Identify which cell holds the provided text, then report its (X, Y) central coordinate. 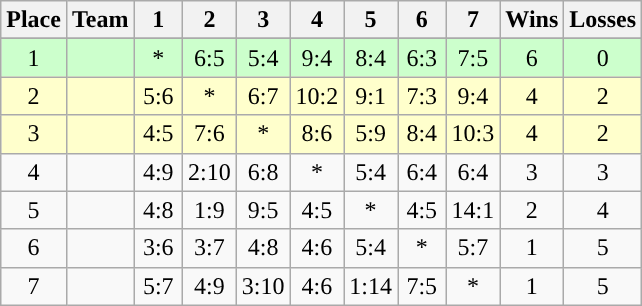
3:10 (263, 286)
6:7 (263, 96)
9:1 (371, 96)
3:7 (210, 248)
3:6 (158, 248)
5:9 (371, 134)
Place (34, 20)
6:8 (263, 172)
10:2 (317, 96)
0 (603, 58)
Wins (532, 20)
7:3 (422, 96)
7:6 (210, 134)
Losses (603, 20)
1:9 (210, 210)
2:10 (210, 172)
6:5 (210, 58)
1:14 (371, 286)
Team (100, 20)
9:5 (263, 210)
8:6 (317, 134)
5:6 (158, 96)
14:1 (473, 210)
6:3 (422, 58)
10:3 (473, 134)
